Return the (x, y) coordinate for the center point of the cell that contains the specified text.  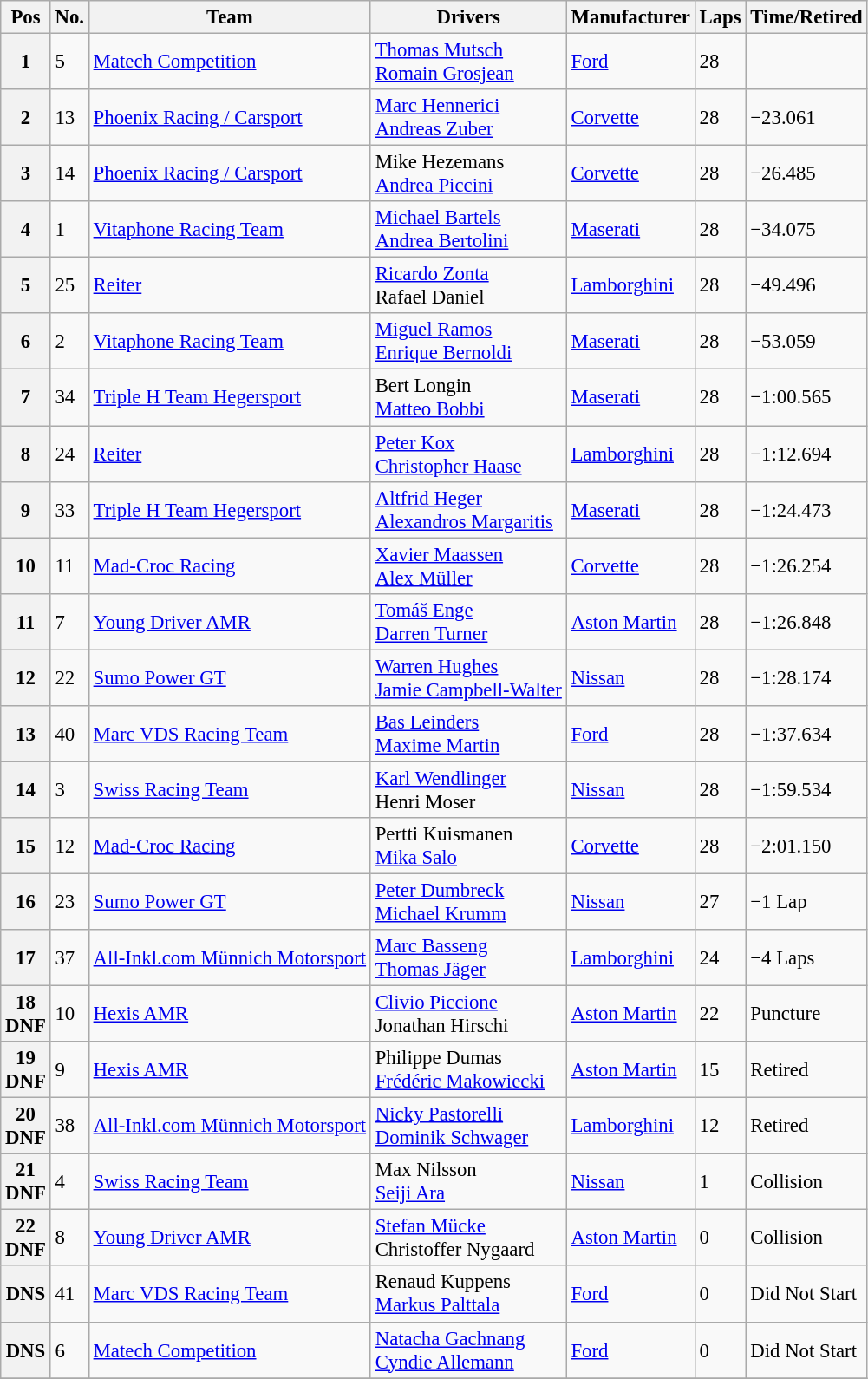
22DNF (26, 1238)
−1:24.473 (806, 510)
−1 Lap (806, 902)
Natacha Gachnang Cyndie Allemann (468, 1350)
Laps (720, 17)
Drivers (468, 17)
−1:37.634 (806, 734)
−1:26.848 (806, 621)
Warren Hughes Jamie Campbell-Walter (468, 678)
−26.485 (806, 173)
Altfrid Heger Alexandros Margaritis (468, 510)
Karl Wendlinger Henri Moser (468, 789)
Clivio Piccione Jonathan Hirschi (468, 1015)
Marc Basseng Thomas Jäger (468, 957)
18DNF (26, 1015)
Ricardo Zonta Rafael Daniel (468, 286)
Bas Leinders Maxime Martin (468, 734)
Pertti Kuismanen Mika Salo (468, 846)
Manufacturer (630, 17)
27 (720, 902)
41 (69, 1294)
Bert Longin Matteo Bobbi (468, 397)
34 (69, 397)
21DNF (26, 1181)
Puncture (806, 1015)
Marc Hennerici Andreas Zuber (468, 118)
20DNF (26, 1126)
Thomas Mutsch Romain Grosjean (468, 62)
No. (69, 17)
Peter Dumbreck Michael Krumm (468, 902)
Michael Bartels Andrea Bertolini (468, 229)
37 (69, 957)
Max Nilsson Seiji Ara (468, 1181)
19DNF (26, 1070)
Team (229, 17)
Tomáš Enge Darren Turner (468, 621)
−23.061 (806, 118)
−4 Laps (806, 957)
Pos (26, 17)
Philippe Dumas Frédéric Makowiecki (468, 1070)
Xavier Maassen Alex Müller (468, 565)
Stefan Mücke Christoffer Nygaard (468, 1238)
−1:28.174 (806, 678)
Mike Hezemans Andrea Piccini (468, 173)
38 (69, 1126)
16 (26, 902)
−1:12.694 (806, 454)
25 (69, 286)
−53.059 (806, 342)
Miguel Ramos Enrique Bernoldi (468, 342)
17 (26, 957)
−34.075 (806, 229)
−1:00.565 (806, 397)
Renaud Kuppens Markus Palttala (468, 1294)
−1:26.254 (806, 565)
Time/Retired (806, 17)
40 (69, 734)
Nicky Pastorelli Dominik Schwager (468, 1126)
−1:59.534 (806, 789)
23 (69, 902)
−49.496 (806, 286)
33 (69, 510)
Peter Kox Christopher Haase (468, 454)
−2:01.150 (806, 846)
